Find where the given text appears and provide that cell's center as [x, y] coordinate. 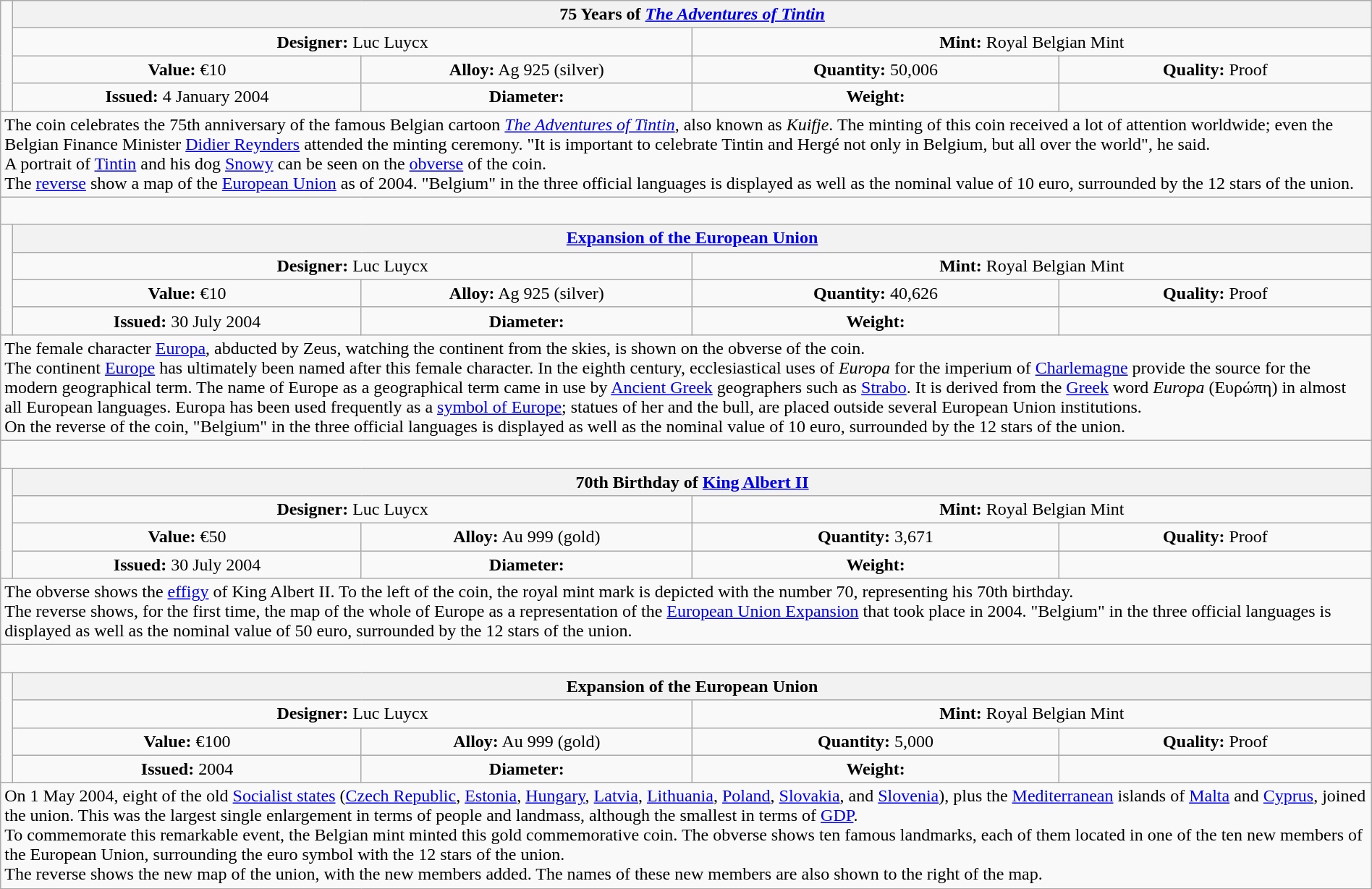
Value: €50 [187, 537]
Quantity: 50,006 [876, 69]
Quantity: 5,000 [876, 741]
Value: €100 [187, 741]
Quantity: 3,671 [876, 537]
70th Birthday of King Albert II [692, 481]
Quantity: 40,626 [876, 293]
Issued: 4 January 2004 [187, 97]
75 Years of The Adventures of Tintin [692, 14]
Issued: 2004 [187, 769]
